Search for the cell housing the specified text and yield its [X, Y] center coordinate. 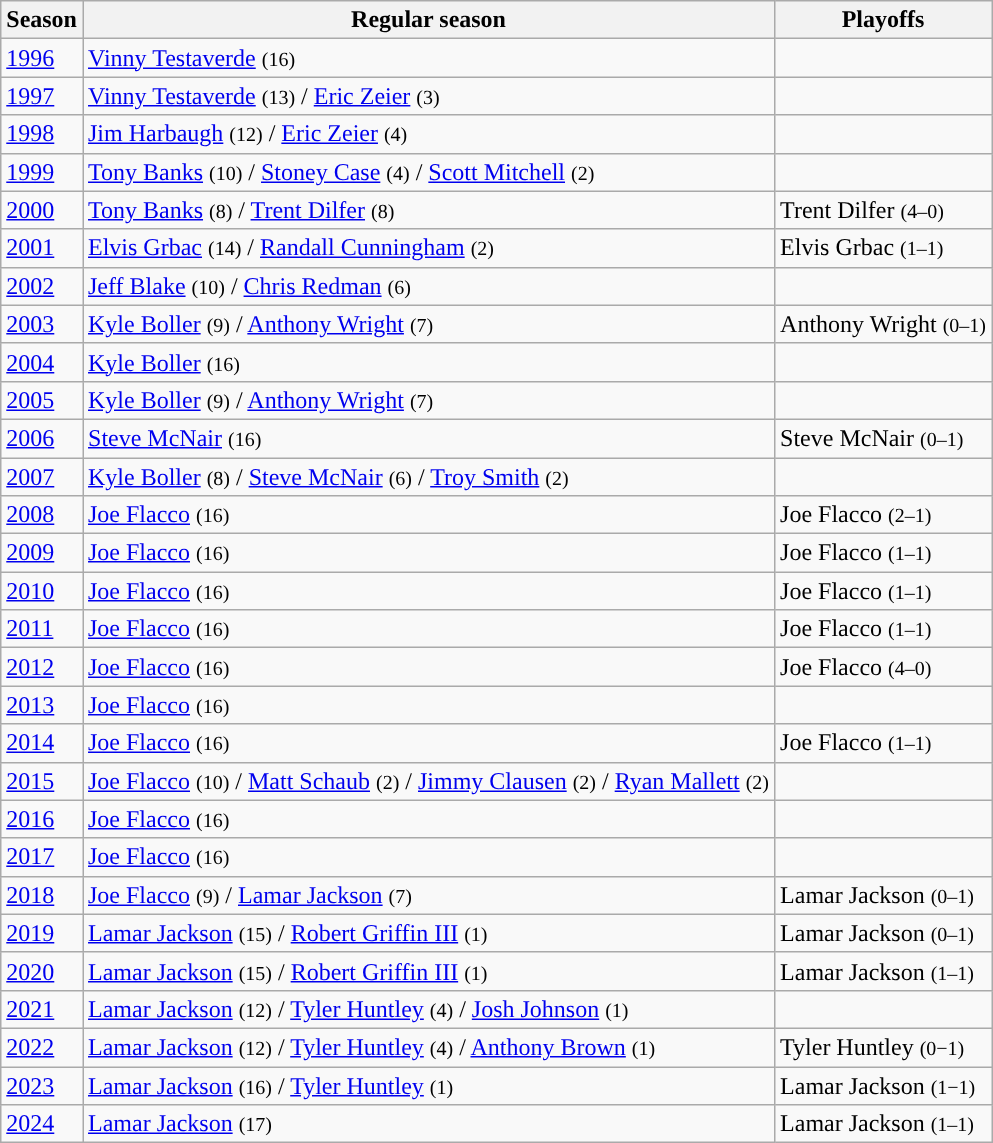
Tony Banks (10) / Stoney Case (4) / Scott Mitchell (2) [428, 172]
2017 [42, 857]
2009 [42, 553]
Jeff Blake (10) / Chris Redman (6) [428, 286]
2022 [42, 1047]
2003 [42, 324]
Regular season [428, 20]
Jim Harbaugh (12) / Eric Zeier (4) [428, 134]
2010 [42, 591]
Anthony Wright (0–1) [884, 324]
Lamar Jackson (1−1) [884, 1085]
Steve McNair (16) [428, 438]
2006 [42, 438]
2013 [42, 705]
2002 [42, 286]
Vinny Testaverde (16) [428, 58]
Trent Dilfer (4–0) [884, 210]
2016 [42, 819]
2015 [42, 781]
Lamar Jackson (12) / Tyler Huntley (4) / Josh Johnson (1) [428, 1009]
1999 [42, 172]
Lamar Jackson (12) / Tyler Huntley (4) / Anthony Brown (1) [428, 1047]
Tony Banks (8) / Trent Dilfer (8) [428, 210]
2012 [42, 667]
2018 [42, 895]
2023 [42, 1085]
Joe Flacco (10) / Matt Schaub (2) / Jimmy Clausen (2) / Ryan Mallett (2) [428, 781]
Vinny Testaverde (13) / Eric Zeier (3) [428, 96]
2004 [42, 362]
2008 [42, 515]
Lamar Jackson (16) / Tyler Huntley (1) [428, 1085]
1997 [42, 96]
2024 [42, 1124]
2011 [42, 629]
2001 [42, 248]
Joe Flacco (9) / Lamar Jackson (7) [428, 895]
Playoffs [884, 20]
Kyle Boller (8) / Steve McNair (6) / Troy Smith (2) [428, 477]
Kyle Boller (16) [428, 362]
2000 [42, 210]
2014 [42, 743]
2007 [42, 477]
2019 [42, 933]
Elvis Grbac (1–1) [884, 248]
Joe Flacco (2–1) [884, 515]
Elvis Grbac (14) / Randall Cunningham (2) [428, 248]
1996 [42, 58]
1998 [42, 134]
2020 [42, 971]
2005 [42, 400]
Steve McNair (0–1) [884, 438]
Lamar Jackson (17) [428, 1124]
Season [42, 20]
2021 [42, 1009]
Tyler Huntley (0−1) [884, 1047]
Joe Flacco (4–0) [884, 667]
